Determine the [X, Y] coordinate at the center of the cell enclosing the given text.  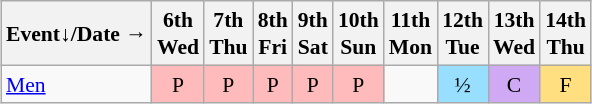
9thSat [313, 33]
12thTue [462, 33]
6thWed [178, 33]
½ [462, 84]
10thSun [358, 33]
Men [76, 84]
8thFri [273, 33]
14thThu [566, 33]
F [566, 84]
13thWed [514, 33]
7thThu [228, 33]
C [514, 84]
11thMon [410, 33]
Event↓/Date → [76, 33]
